Identify which cell holds the provided text, then report its [X, Y] central coordinate. 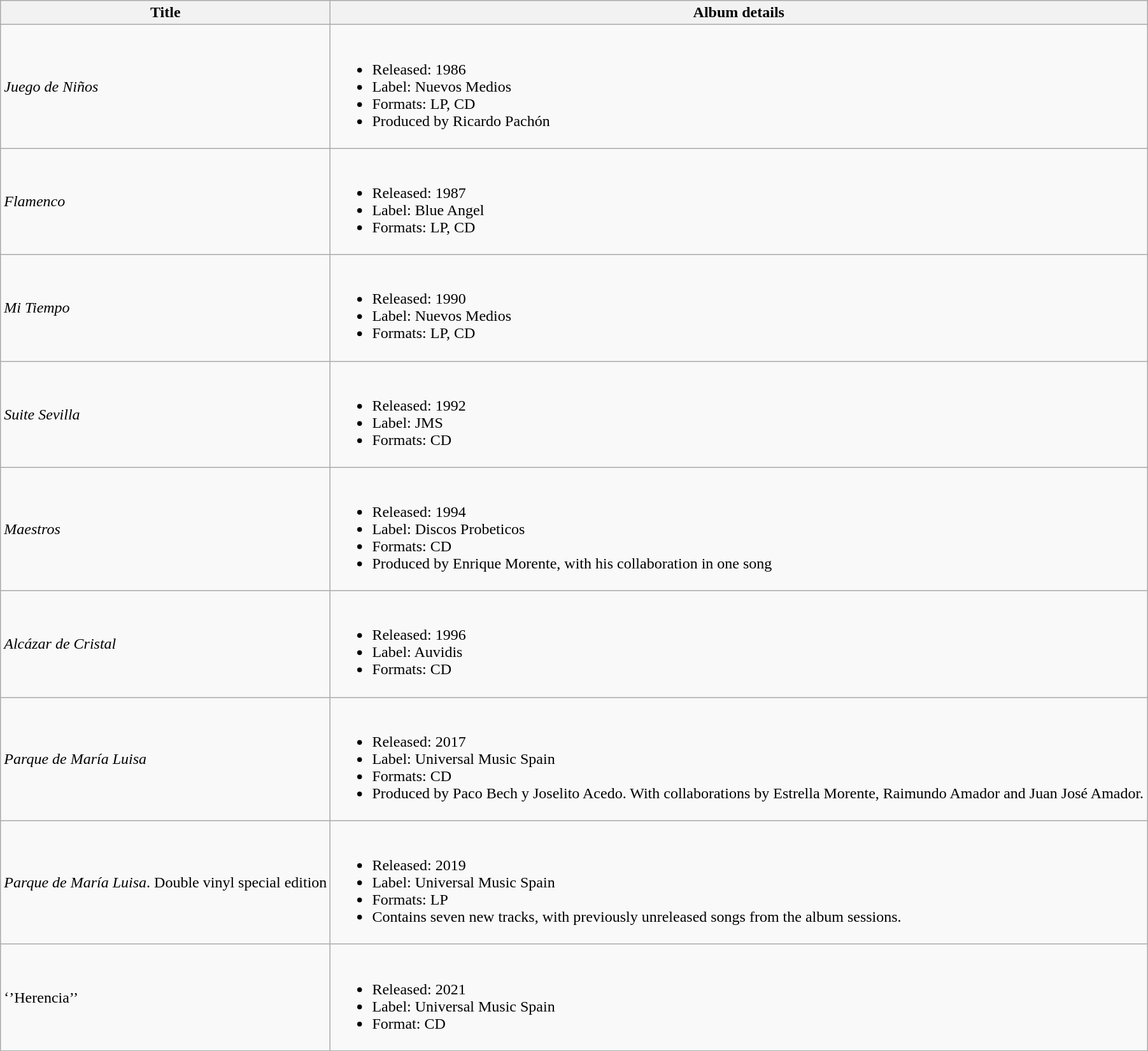
Suite Sevilla [166, 414]
Parque de María Luisa [166, 759]
Released: 1996Label: AuvidisFormats: CD [739, 644]
Parque de María Luisa. Double vinyl special edition [166, 882]
Released: 1990Label: Nuevos MediosFormats: LP, CD [739, 308]
Released: 2019Label: Universal Music SpainFormats: LPContains seven new tracks, with previously unreleased songs from the album sessions. [739, 882]
Alcázar de Cristal [166, 644]
Juego de Niños [166, 87]
Mi Tiempo [166, 308]
Released: 1994Label: Discos ProbeticosFormats: CDProduced by Enrique Morente, with his collaboration in one song [739, 529]
Released: 1992Label: JMSFormats: CD [739, 414]
Released: 1987Label: Blue AngelFormats: LP, CD [739, 201]
Maestros [166, 529]
Released: 1986Label: Nuevos MediosFormats: LP, CDProduced by Ricardo Pachón [739, 87]
‘’Herencia’’ [166, 997]
Flamenco [166, 201]
Album details [739, 13]
Released: 2021Label: Universal Music SpainFormat: CD [739, 997]
Title [166, 13]
